Output the (X, Y) coordinate of the center of the cell containing the given text.  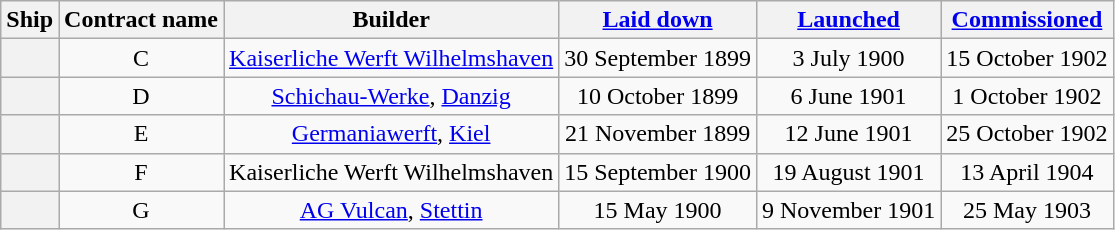
13 April 1904 (1027, 172)
G (142, 210)
6 June 1901 (848, 96)
1 October 1902 (1027, 96)
Ship (30, 20)
15 September 1900 (658, 172)
15 May 1900 (658, 210)
F (142, 172)
19 August 1901 (848, 172)
25 October 1902 (1027, 134)
3 July 1900 (848, 58)
12 June 1901 (848, 134)
10 October 1899 (658, 96)
Germaniawerft, Kiel (392, 134)
Builder (392, 20)
25 May 1903 (1027, 210)
Contract name (142, 20)
9 November 1901 (848, 210)
AG Vulcan, Stettin (392, 210)
Launched (848, 20)
Laid down (658, 20)
21 November 1899 (658, 134)
E (142, 134)
C (142, 58)
15 October 1902 (1027, 58)
Commissioned (1027, 20)
D (142, 96)
30 September 1899 (658, 58)
Schichau-Werke, Danzig (392, 96)
